From the cell containing the given text, extract its center point as (X, Y) coordinate. 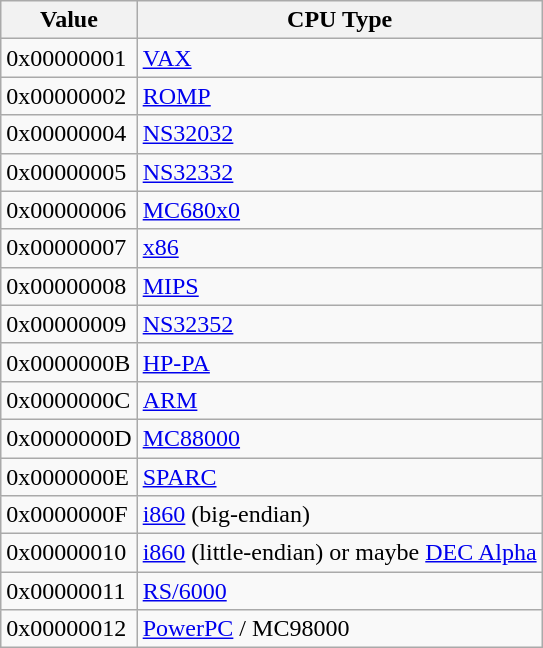
SPARC (340, 477)
i860 (little-endian) or maybe DEC Alpha (340, 553)
RS/6000 (340, 591)
HP-PA (340, 362)
i860 (big-endian) (340, 515)
MIPS (340, 286)
0x0000000F (69, 515)
0x0000000C (69, 400)
0x00000005 (69, 172)
x86 (340, 248)
ARM (340, 400)
0x00000010 (69, 553)
MC680x0 (340, 210)
0x00000002 (69, 96)
0x0000000E (69, 477)
0x00000008 (69, 286)
NS32032 (340, 134)
0x00000007 (69, 248)
VAX (340, 58)
0x0000000D (69, 438)
0x00000011 (69, 591)
CPU Type (340, 20)
PowerPC / MC98000 (340, 629)
0x00000009 (69, 324)
NS32352 (340, 324)
Value (69, 20)
0x0000000B (69, 362)
MC88000 (340, 438)
0x00000012 (69, 629)
0x00000001 (69, 58)
ROMP (340, 96)
NS32332 (340, 172)
0x00000006 (69, 210)
0x00000004 (69, 134)
